For the text-containing cell, return its midpoint in (x, y) coordinate format. 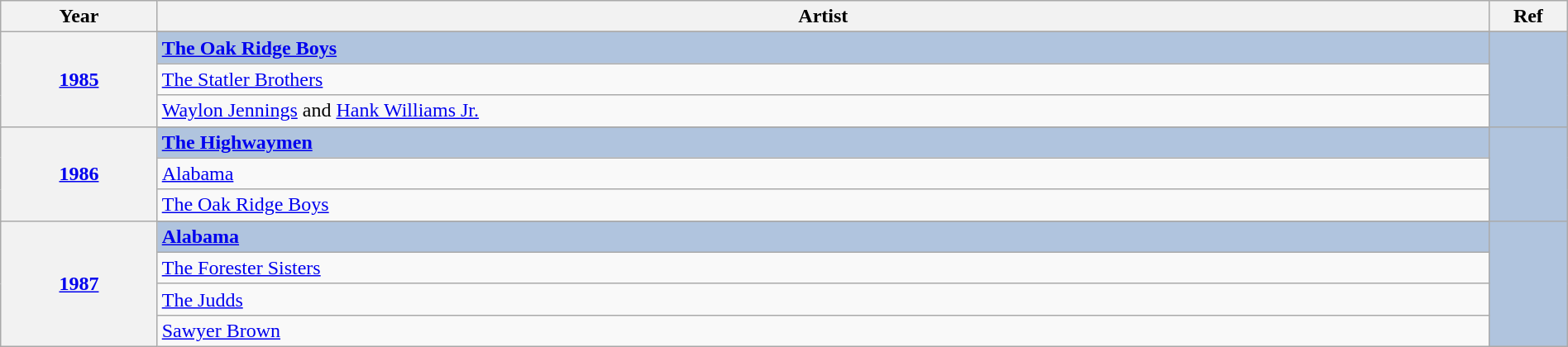
Year (79, 17)
Artist (823, 17)
The Forester Sisters (823, 268)
1986 (79, 173)
The Highwaymen (823, 142)
Waylon Jennings and Hank Williams Jr. (823, 111)
Sawyer Brown (823, 330)
The Statler Brothers (823, 79)
1985 (79, 79)
The Judds (823, 299)
1987 (79, 283)
Ref (1528, 17)
